From the cell containing the given text, extract its center point as [X, Y] coordinate. 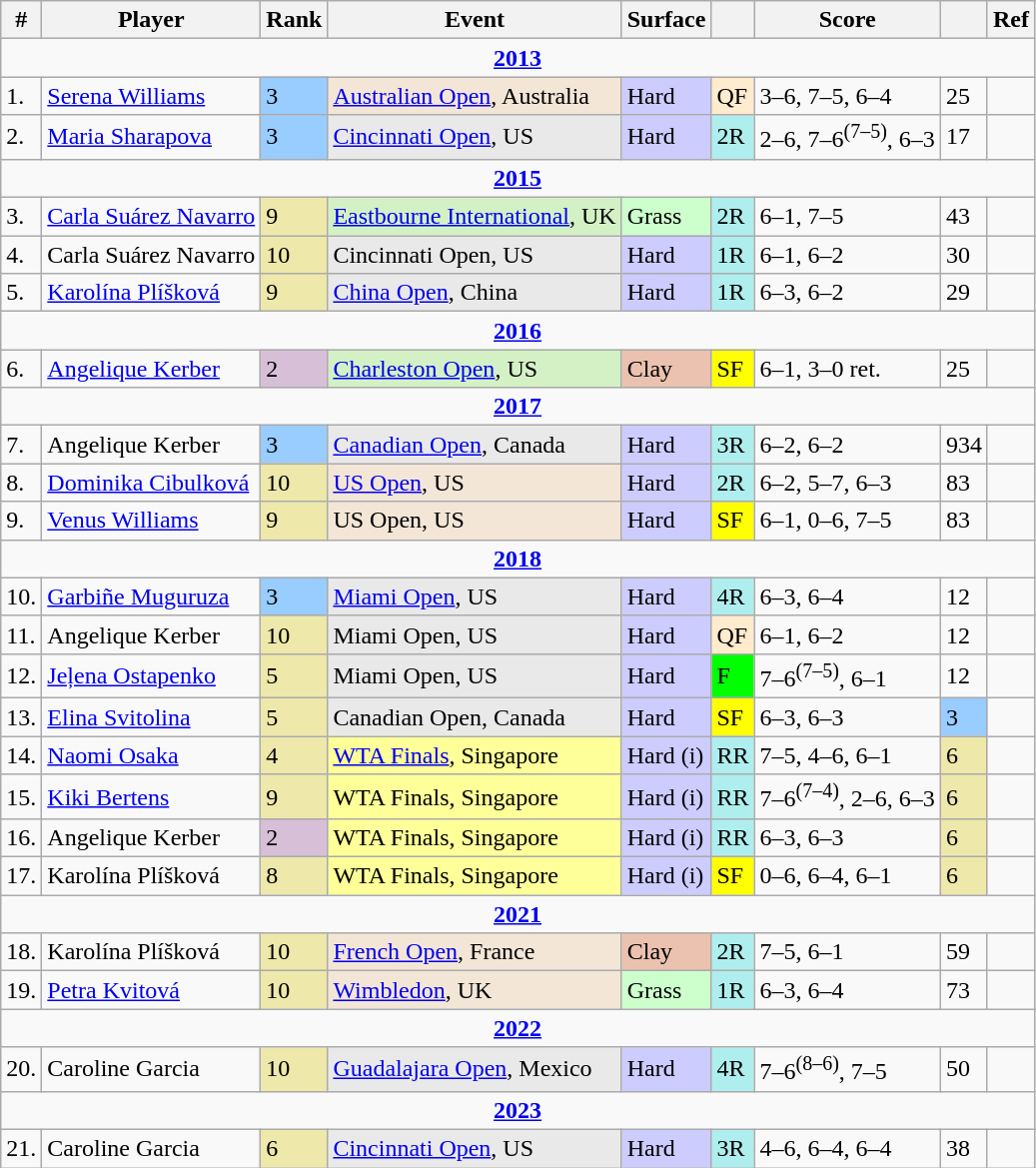
11. [22, 634]
2016 [518, 331]
3–6, 7–5, 6–4 [847, 96]
18. [22, 952]
19. [22, 990]
Eastbourne International, UK [475, 217]
15. [22, 797]
4. [22, 255]
43 [963, 217]
Petra Kvitová [152, 990]
2023 [518, 1110]
4 [294, 755]
10. [22, 596]
6–2, 5–7, 6–3 [847, 483]
Australian Open, Australia [475, 96]
16. [22, 838]
Maria Sharapova [152, 138]
2022 [518, 1028]
17 [963, 138]
50 [963, 1069]
Rank [294, 20]
17. [22, 876]
7–5, 4–6, 6–1 [847, 755]
14. [22, 755]
# [22, 20]
Ref [1011, 20]
4–6, 6–4, 6–4 [847, 1149]
20. [22, 1069]
0–6, 6–4, 6–1 [847, 876]
Dominika Cibulková [152, 483]
1. [22, 96]
8. [22, 483]
12. [22, 675]
29 [963, 293]
2018 [518, 559]
Naomi Osaka [152, 755]
934 [963, 445]
Elina Svitolina [152, 717]
3. [22, 217]
Player [152, 20]
7–6(7–4), 2–6, 6–3 [847, 797]
7–6(7–5), 6–1 [847, 675]
Garbiñe Muguruza [152, 596]
2017 [518, 407]
Charleston Open, US [475, 369]
2. [22, 138]
6–3, 6–2 [847, 293]
73 [963, 990]
7–6(8–6), 7–5 [847, 1069]
Surface [666, 20]
Venus Williams [152, 521]
6–1, 0–6, 7–5 [847, 521]
6. [22, 369]
2013 [518, 58]
5. [22, 293]
7–5, 6–1 [847, 952]
21. [22, 1149]
Jeļena Ostapenko [152, 675]
F [733, 675]
2–6, 7–6(7–5), 6–3 [847, 138]
Score [847, 20]
Wimbledon, UK [475, 990]
Guadalajara Open, Mexico [475, 1069]
59 [963, 952]
2021 [518, 914]
13. [22, 717]
French Open, France [475, 952]
38 [963, 1149]
9. [22, 521]
30 [963, 255]
Kiki Bertens [152, 797]
7. [22, 445]
China Open, China [475, 293]
Event [475, 20]
6–1, 3–0 ret. [847, 369]
6–1, 7–5 [847, 217]
2015 [518, 178]
8 [294, 876]
Serena Williams [152, 96]
6–2, 6–2 [847, 445]
